Find where the given text appears and provide that cell's center as [X, Y] coordinate. 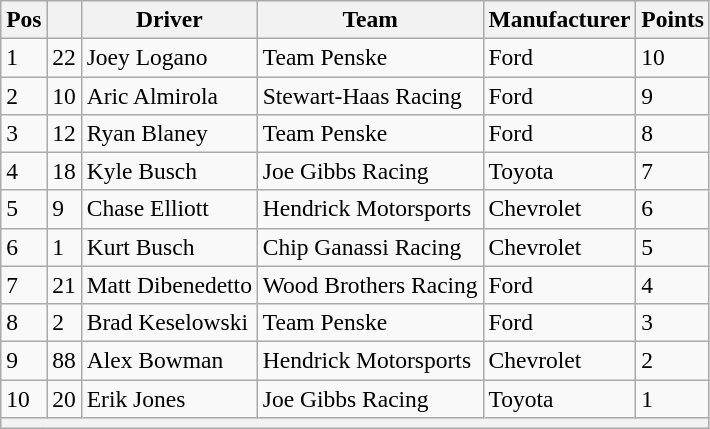
Team [370, 19]
Kurt Busch [169, 247]
Stewart-Haas Racing [370, 95]
21 [64, 285]
Wood Brothers Racing [370, 285]
Joey Logano [169, 57]
Alex Bowman [169, 360]
Ryan Blaney [169, 133]
20 [64, 398]
18 [64, 171]
Chase Elliott [169, 209]
Points [673, 19]
12 [64, 133]
88 [64, 360]
Matt Dibenedetto [169, 285]
Chip Ganassi Racing [370, 247]
Pos [24, 19]
22 [64, 57]
Brad Keselowski [169, 322]
Erik Jones [169, 398]
Manufacturer [560, 19]
Kyle Busch [169, 171]
Driver [169, 19]
Aric Almirola [169, 95]
